Determine the (X, Y) coordinate at the center of the cell enclosing the given text.  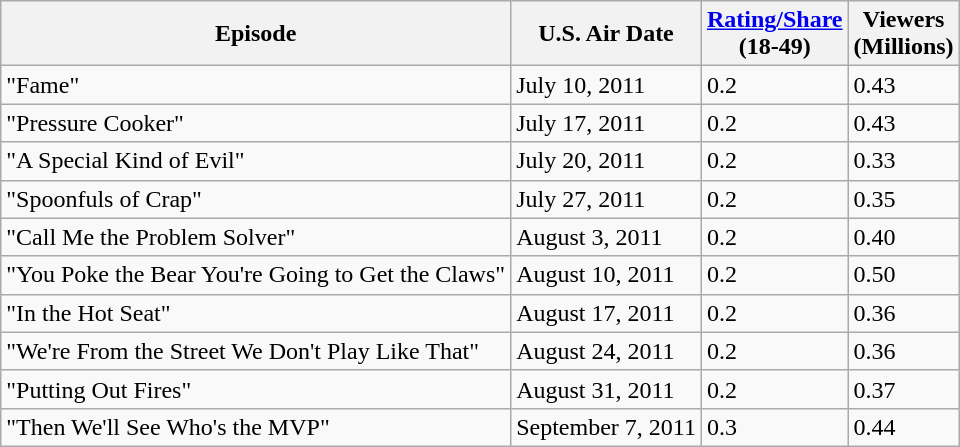
July 27, 2011 (606, 199)
0.35 (904, 199)
August 10, 2011 (606, 275)
"We're From the Street We Don't Play Like That" (256, 351)
"You Poke the Bear You're Going to Get the Claws" (256, 275)
August 24, 2011 (606, 351)
"Call Me the Problem Solver" (256, 237)
August 17, 2011 (606, 313)
"Putting Out Fires" (256, 389)
"In the Hot Seat" (256, 313)
Viewers(Millions) (904, 34)
0.3 (774, 427)
September 7, 2011 (606, 427)
"Spoonfuls of Crap" (256, 199)
"A Special Kind of Evil" (256, 161)
U.S. Air Date (606, 34)
Rating/Share(18-49) (774, 34)
0.33 (904, 161)
August 3, 2011 (606, 237)
July 17, 2011 (606, 123)
July 10, 2011 (606, 85)
0.37 (904, 389)
"Pressure Cooker" (256, 123)
"Then We'll See Who's the MVP" (256, 427)
0.44 (904, 427)
July 20, 2011 (606, 161)
0.40 (904, 237)
August 31, 2011 (606, 389)
"Fame" (256, 85)
Episode (256, 34)
0.50 (904, 275)
